Determine the (x, y) coordinate at the center of the cell enclosing the given text.  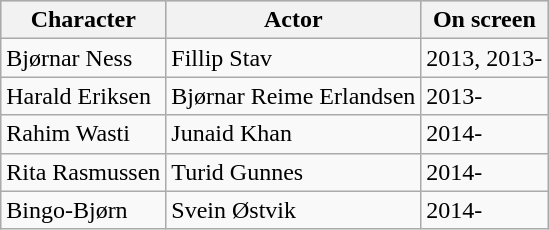
Junaid Khan (294, 134)
Harald Eriksen (84, 96)
On screen (484, 20)
Bjørnar Ness (84, 58)
Svein Østvik (294, 210)
2013, 2013- (484, 58)
2013- (484, 96)
Bingo-Bjørn (84, 210)
Bjørnar Reime Erlandsen (294, 96)
Turid Gunnes (294, 172)
Rahim Wasti (84, 134)
Actor (294, 20)
Character (84, 20)
Rita Rasmussen (84, 172)
Fillip Stav (294, 58)
